Return [X, Y] of the center of cell containing provided text 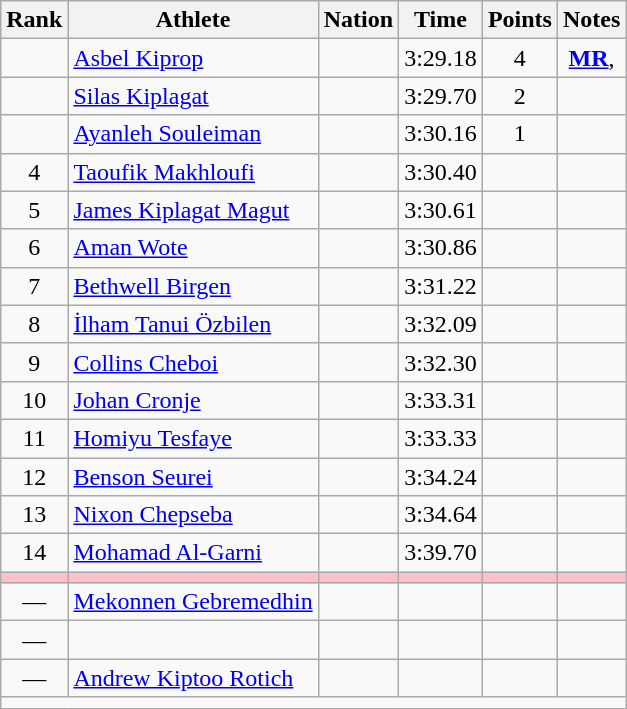
İlham Tanui Özbilen [193, 324]
2 [520, 96]
Homiyu Tesfaye [193, 438]
Points [520, 20]
13 [34, 515]
3:34.24 [441, 477]
Nation [358, 20]
3:32.09 [441, 324]
Benson Seurei [193, 477]
Ayanleh Souleiman [193, 134]
7 [34, 286]
Johan Cronje [193, 400]
Collins Cheboi [193, 362]
3:31.22 [441, 286]
10 [34, 400]
12 [34, 477]
3:34.64 [441, 515]
3:32.30 [441, 362]
Silas Kiplagat [193, 96]
6 [34, 248]
Rank [34, 20]
Notes [591, 20]
3:39.70 [441, 553]
James Kiplagat Magut [193, 210]
3:33.31 [441, 400]
Athlete [193, 20]
Andrew Kiptoo Rotich [193, 678]
3:30.16 [441, 134]
3:33.33 [441, 438]
Mekonnen Gebremedhin [193, 602]
3:30.40 [441, 172]
3:30.86 [441, 248]
Time [441, 20]
Mohamad Al-Garni [193, 553]
8 [34, 324]
Bethwell Birgen [193, 286]
14 [34, 553]
Nixon Chepseba [193, 515]
5 [34, 210]
3:29.18 [441, 58]
9 [34, 362]
Taoufik Makhloufi [193, 172]
1 [520, 134]
11 [34, 438]
3:29.70 [441, 96]
Asbel Kiprop [193, 58]
MR, [591, 58]
3:30.61 [441, 210]
Aman Wote [193, 248]
